Output the [X, Y] coordinate of the center of the cell containing the given text.  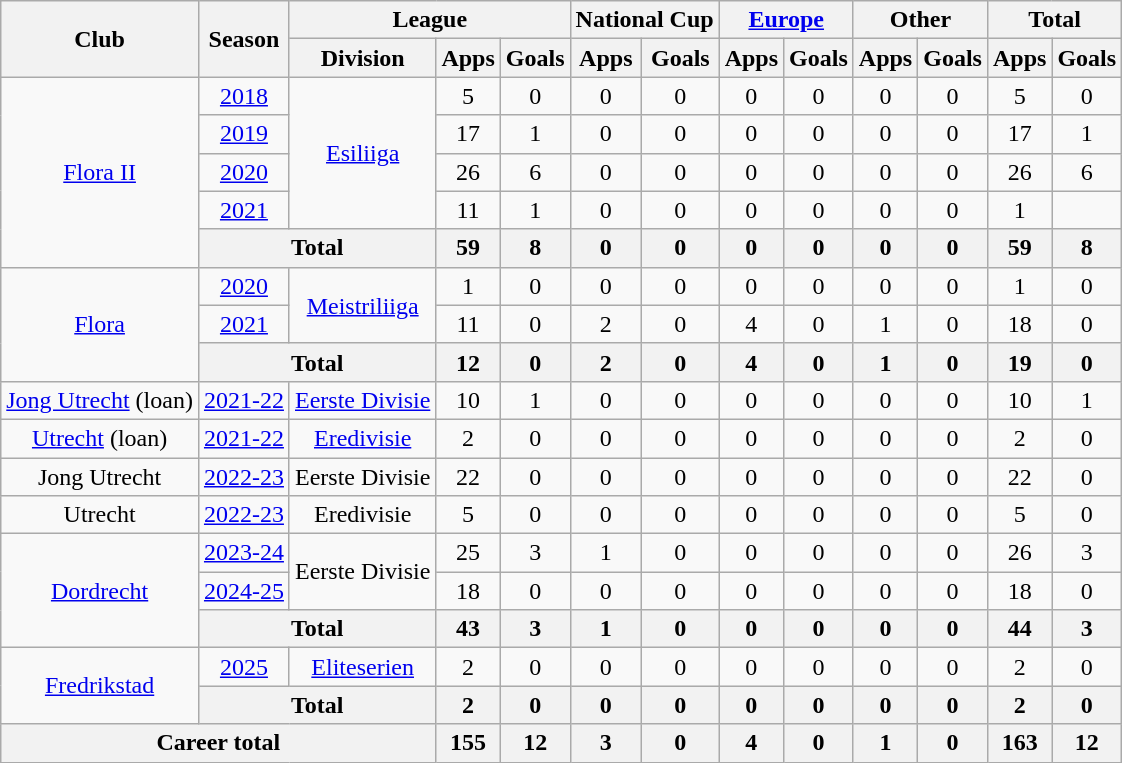
Other [920, 20]
Europe [786, 20]
2019 [244, 134]
Fredrikstad [100, 686]
Flora [100, 324]
43 [468, 629]
Utrecht (loan) [100, 438]
League [430, 20]
Career total [218, 743]
Jong Utrecht (loan) [100, 400]
Meistriliiga [362, 305]
Eliteserien [362, 667]
2018 [244, 96]
Club [100, 39]
44 [1019, 629]
Flora II [100, 172]
2024-25 [244, 591]
National Cup [644, 20]
Dordrecht [100, 591]
2023-24 [244, 553]
Division [362, 58]
2025 [244, 667]
25 [468, 553]
Utrecht [100, 515]
19 [1019, 362]
Esiliiga [362, 153]
163 [1019, 743]
Jong Utrecht [100, 477]
Season [244, 39]
155 [468, 743]
